Search for the cell housing the specified text and yield its (X, Y) center coordinate. 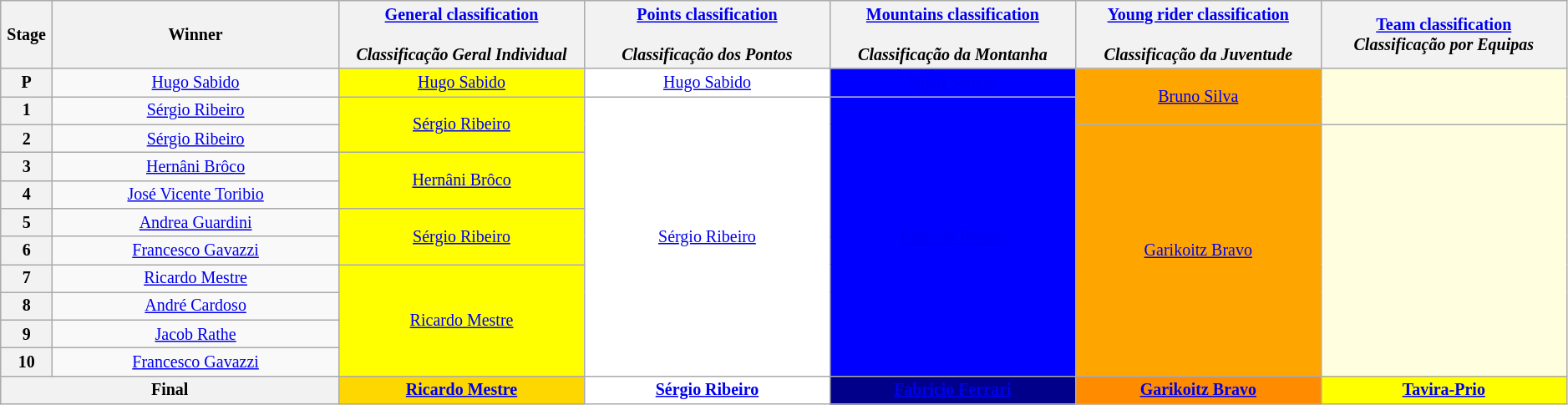
9 (27, 334)
2 (27, 139)
General classificationClassificação Geral Individual (462, 35)
Stage (27, 35)
3 (27, 167)
P (27, 84)
6 (27, 251)
Young rider classificationClassificação da Juventude (1198, 35)
Mountains classificationClassificação da Montanha (952, 35)
André Cardoso (195, 306)
Points classificationClassificação dos Pontos (707, 35)
Jacob Rathe (195, 334)
7 (27, 279)
4 (27, 194)
1 (27, 110)
8 (27, 306)
5 (27, 222)
Team classificationClassificação por Equipas (1444, 35)
Andrea Guardini (195, 222)
Tavira-Prio (1444, 391)
Winner (195, 35)
José Vicente Toribio (195, 194)
Bruno Silva (1198, 97)
10 (27, 362)
Final (170, 391)
